Return [X, Y] of the center of cell containing provided text 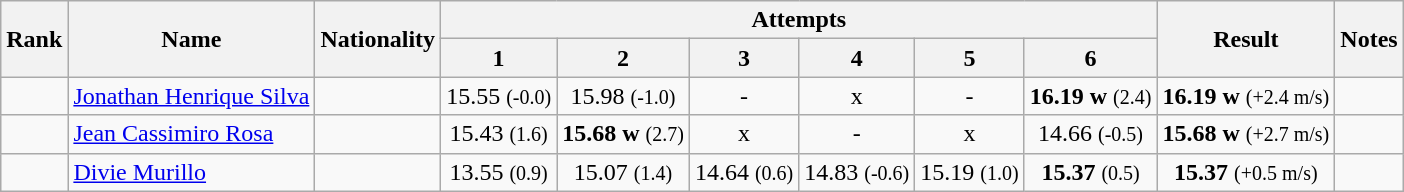
15.07 (1.4) [624, 172]
3 [744, 58]
Notes [1369, 39]
15.37 (0.5) [1090, 172]
Jean Cassimiro Rosa [192, 134]
15.68 w (2.7) [624, 134]
15.55 (-0.0) [499, 96]
5 [970, 58]
Divie Murillo [192, 172]
2 [624, 58]
15.37 (+0.5 m/s) [1246, 172]
15.98 (-1.0) [624, 96]
Attempts [799, 20]
4 [857, 58]
15.43 (1.6) [499, 134]
14.64 (0.6) [744, 172]
Result [1246, 39]
Name [192, 39]
16.19 w (+2.4 m/s) [1246, 96]
13.55 (0.9) [499, 172]
14.83 (-0.6) [857, 172]
Jonathan Henrique Silva [192, 96]
Nationality [378, 39]
6 [1090, 58]
16.19 w (2.4) [1090, 96]
14.66 (-0.5) [1090, 134]
Rank [34, 39]
15.19 (1.0) [970, 172]
1 [499, 58]
15.68 w (+2.7 m/s) [1246, 134]
